Identify which cell holds the provided text, then report its [X, Y] central coordinate. 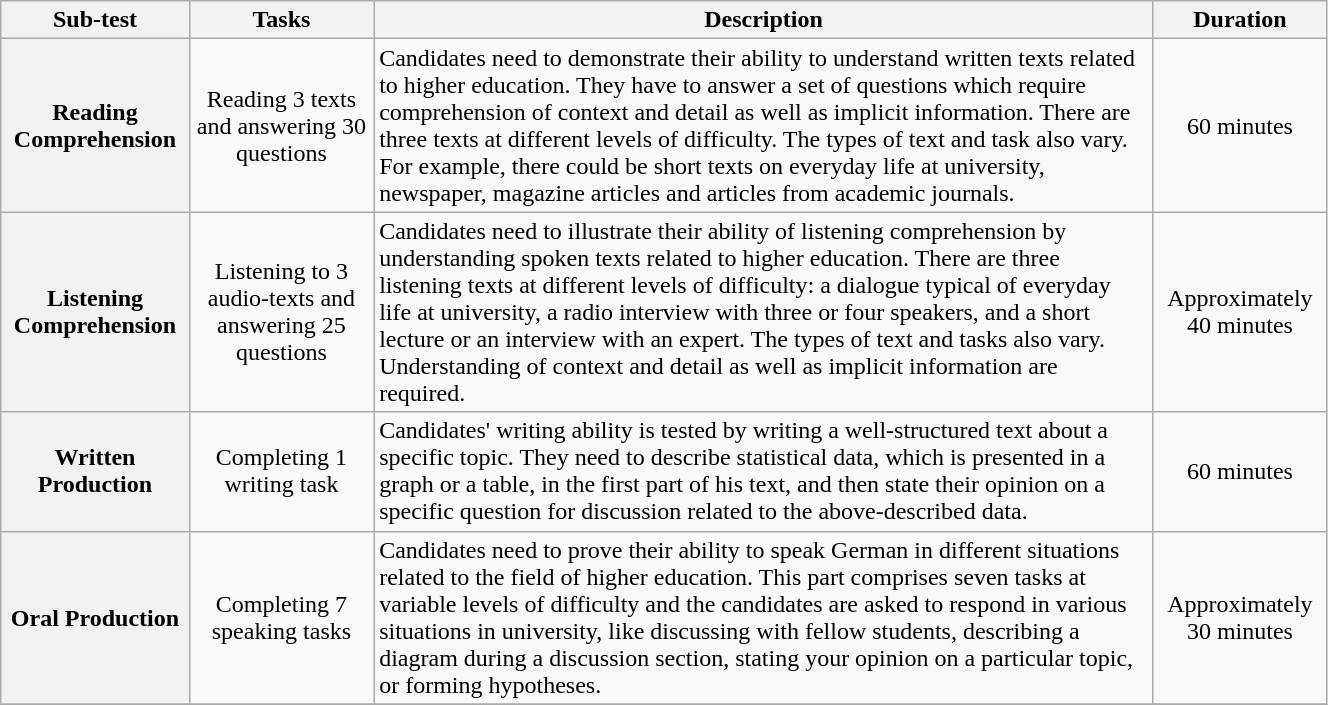
Completing 7 speaking tasks [281, 618]
Sub-test [95, 20]
Reading Comprehension [95, 126]
Description [764, 20]
Listening Comprehension [95, 312]
Duration [1240, 20]
Written Production [95, 472]
Approximately 40 minutes [1240, 312]
Reading 3 texts and answering 30 questions [281, 126]
Tasks [281, 20]
Listening to 3 audio-texts and answering 25 questions [281, 312]
Approximately 30 minutes [1240, 618]
Completing 1 writing task [281, 472]
Oral Production [95, 618]
